Provide the (x, y) coordinate of the cell's center where the given text is located.  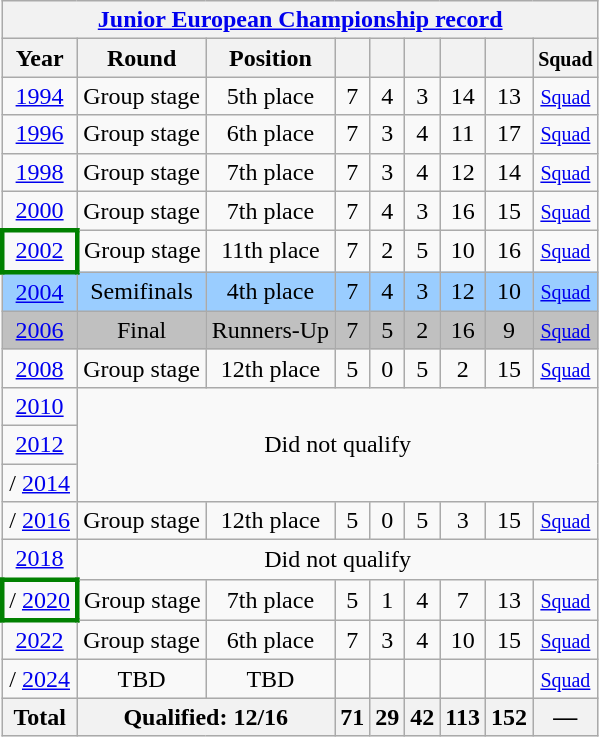
/ 2020 (40, 600)
152 (510, 717)
Runners-Up (270, 330)
2010 (40, 406)
2012 (40, 444)
29 (388, 717)
11th place (270, 252)
2000 (40, 211)
1998 (40, 172)
9 (510, 330)
Position (270, 58)
Total (40, 717)
71 (352, 717)
17 (510, 134)
2018 (40, 560)
2006 (40, 330)
Semifinals (142, 292)
1994 (40, 96)
2004 (40, 292)
4th place (270, 292)
2002 (40, 252)
Junior European Championship record (300, 20)
/ 2014 (40, 483)
113 (463, 717)
11 (463, 134)
/ 2024 (40, 679)
Year (40, 58)
Final (142, 330)
Qualified: 12/16 (206, 717)
1996 (40, 134)
Round (142, 58)
1 (388, 600)
2022 (40, 640)
5th place (270, 96)
2008 (40, 368)
— (566, 717)
42 (422, 717)
/ 2016 (40, 521)
